Locate the cell with the specified text and output its (x, y) center coordinate. 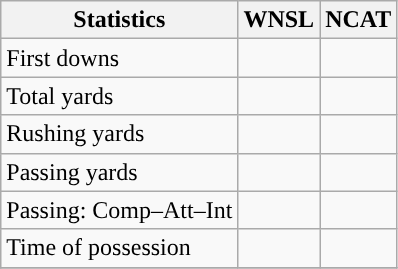
Total yards (120, 96)
Rushing yards (120, 134)
Time of possession (120, 248)
Passing: Comp–Att–Int (120, 210)
Statistics (120, 20)
WNSL (279, 20)
Passing yards (120, 172)
NCAT (358, 20)
First downs (120, 58)
